Output the [X, Y] coordinate of the center of the cell containing the given text.  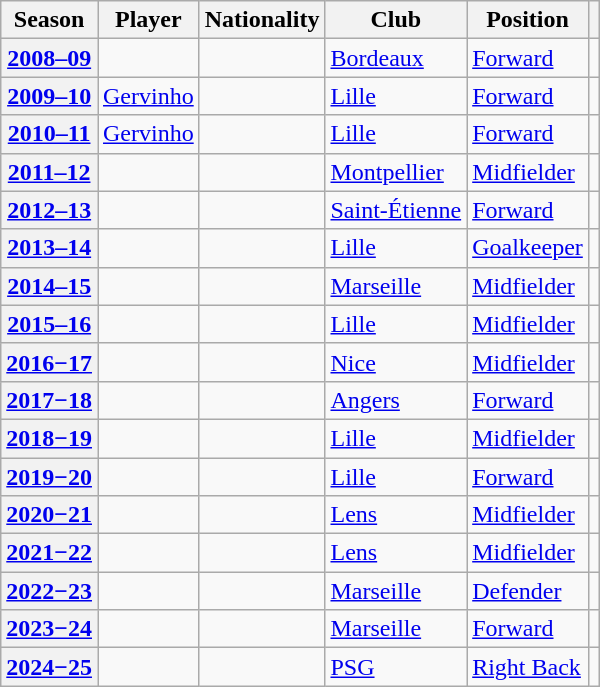
PSG [396, 667]
2023−24 [50, 629]
2021−22 [50, 553]
2016−17 [50, 362]
2012–13 [50, 210]
2009–10 [50, 96]
Montpellier [396, 172]
Nice [396, 362]
2017−18 [50, 400]
2024−25 [50, 667]
Saint-Étienne [396, 210]
Nationality [262, 20]
2018−19 [50, 438]
2010–11 [50, 134]
2013–14 [50, 248]
Player [149, 20]
Club [396, 20]
Angers [396, 400]
2022−23 [50, 591]
2014–15 [50, 286]
Right Back [528, 667]
2008–09 [50, 58]
2011–12 [50, 172]
Bordeaux [396, 58]
Position [528, 20]
Season [50, 20]
Defender [528, 591]
2015–16 [50, 324]
2019−20 [50, 477]
Goalkeeper [528, 248]
2020−21 [50, 515]
